Output the (X, Y) coordinate of the center of the cell containing the given text.  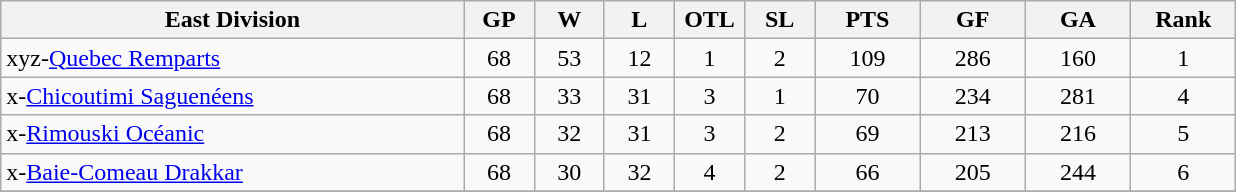
213 (972, 134)
286 (972, 58)
12 (639, 58)
244 (1078, 172)
216 (1078, 134)
x-Chicoutimi Saguenéens (232, 96)
PTS (868, 20)
GA (1078, 20)
30 (569, 172)
69 (868, 134)
SL (780, 20)
66 (868, 172)
234 (972, 96)
6 (1184, 172)
5 (1184, 134)
xyz-Quebec Remparts (232, 58)
East Division (232, 20)
281 (1078, 96)
205 (972, 172)
x-Baie-Comeau Drakkar (232, 172)
x-Rimouski Océanic (232, 134)
L (639, 20)
33 (569, 96)
OTL (709, 20)
160 (1078, 58)
109 (868, 58)
W (569, 20)
GP (499, 20)
70 (868, 96)
GF (972, 20)
Rank (1184, 20)
53 (569, 58)
